Detect which cell encompasses the target text, then output its [X, Y] center coordinate. 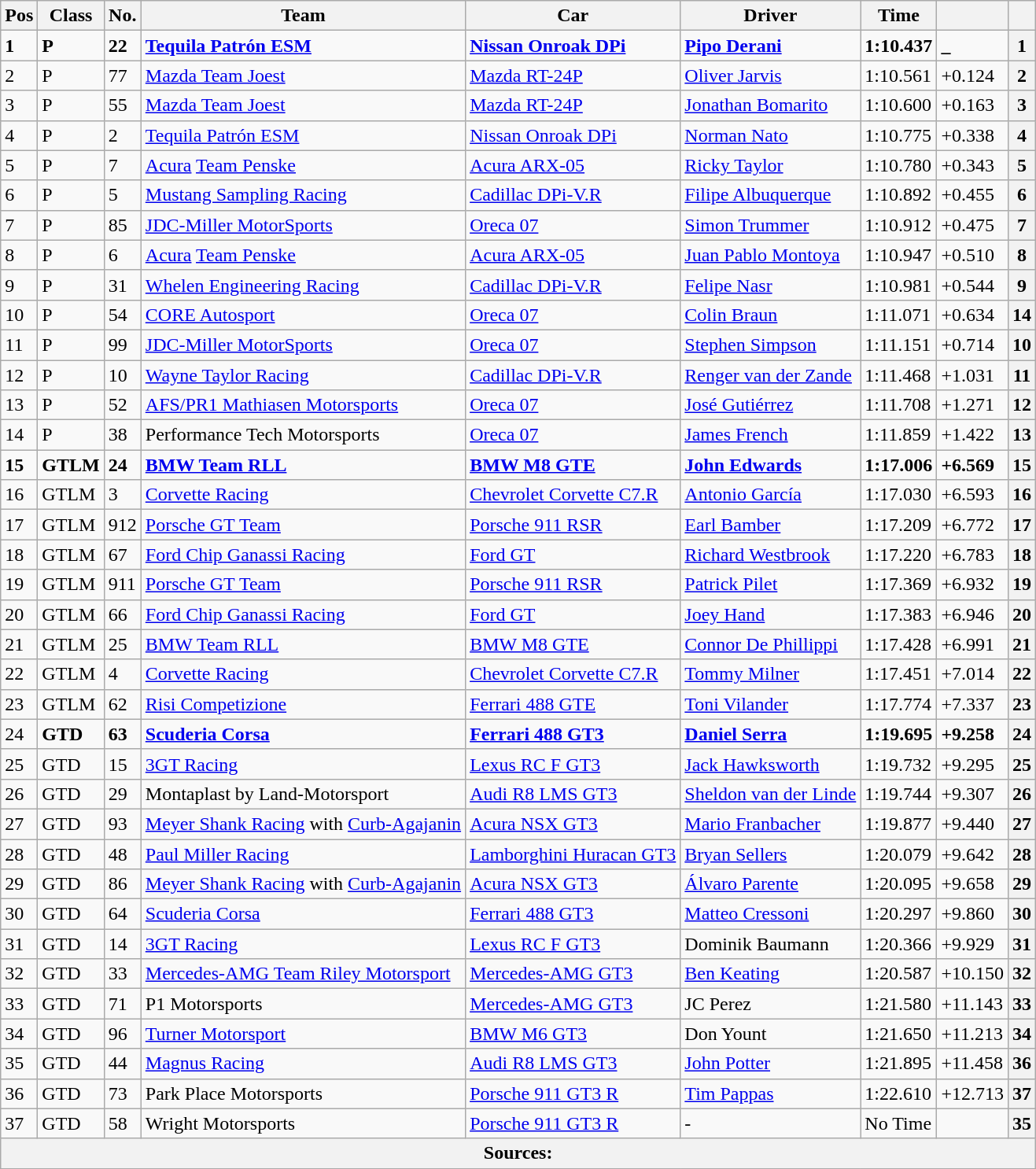
+9.440 [972, 824]
93 [123, 824]
64 [123, 914]
1:17.220 [898, 555]
1:10.912 [898, 225]
1:11.859 [898, 435]
Filipe Albuquerque [771, 195]
+6.772 [972, 525]
Richard Westbrook [771, 555]
+9.258 [972, 734]
1:17.006 [898, 465]
1:11.468 [898, 375]
Car [573, 16]
+11.458 [972, 1064]
Daniel Serra [771, 734]
Sheldon van der Linde [771, 794]
+0.338 [972, 135]
Norman Nato [771, 135]
Mercedes-AMG Team Riley Motorsport [303, 974]
P1 Motorsports [303, 1004]
1:20.366 [898, 944]
52 [123, 405]
Time [898, 16]
AFS/PR1 Mathiasen Motorsports [303, 405]
Dominik Baumann [771, 944]
+9.307 [972, 794]
Connor De Phillippi [771, 644]
912 [123, 525]
Oliver Jarvis [771, 76]
Pos [19, 16]
Joey Hand [771, 614]
Whelen Engineering Racing [303, 285]
Pipo Derani [771, 46]
Paul Miller Racing [303, 854]
BMW M6 GT3 [573, 1034]
77 [123, 76]
38 [123, 435]
1:20.079 [898, 854]
+1.422 [972, 435]
1:21.895 [898, 1064]
96 [123, 1034]
Ferrari 488 GTE [573, 704]
86 [123, 884]
1:11.071 [898, 315]
1:19.744 [898, 794]
Colin Braun [771, 315]
1:10.947 [898, 255]
1:19.695 [898, 734]
+0.714 [972, 345]
John Edwards [771, 465]
+1.271 [972, 405]
+7.337 [972, 704]
+6.932 [972, 584]
John Potter [771, 1064]
+6.991 [972, 644]
Álvaro Parente [771, 884]
Renger van der Zande [771, 375]
66 [123, 614]
Lamborghini Huracan GT3 [573, 854]
Wright Motorsports [303, 1123]
No. [123, 16]
Risi Competizione [303, 704]
1:17.451 [898, 674]
Ricky Taylor [771, 165]
1:10.437 [898, 46]
+0.455 [972, 195]
JC Perez [771, 1004]
Turner Motorsport [303, 1034]
55 [123, 105]
Bryan Sellers [771, 854]
+6.569 [972, 465]
73 [123, 1093]
+9.642 [972, 854]
1:10.780 [898, 165]
1:17.209 [898, 525]
Antonio García [771, 495]
1:19.877 [898, 824]
1:10.892 [898, 195]
Mario Franbacher [771, 824]
+11.213 [972, 1034]
85 [123, 225]
48 [123, 854]
+12.713 [972, 1093]
1:20.297 [898, 914]
Montaplast by Land-Motorsport [303, 794]
911 [123, 584]
Performance Tech Motorsports [303, 435]
1:21.650 [898, 1034]
+7.014 [972, 674]
Tim Pappas [771, 1093]
No Time [898, 1123]
+9.658 [972, 884]
1:10.775 [898, 135]
Wayne Taylor Racing [303, 375]
Sources: [518, 1153]
James French [771, 435]
_ [972, 46]
1:20.095 [898, 884]
Stephen Simpson [771, 345]
67 [123, 555]
58 [123, 1123]
+9.929 [972, 944]
Patrick Pilet [771, 584]
1:17.383 [898, 614]
1:22.610 [898, 1093]
Park Place Motorsports [303, 1093]
+0.634 [972, 315]
Felipe Nasr [771, 285]
Don Yount [771, 1034]
+9.860 [972, 914]
1:17.774 [898, 704]
Magnus Racing [303, 1064]
Toni Vilander [771, 704]
+6.946 [972, 614]
54 [123, 315]
Simon Trummer [771, 225]
62 [123, 704]
Driver [771, 16]
Matteo Cressoni [771, 914]
Team [303, 16]
1:11.151 [898, 345]
José Gutiérrez [771, 405]
+0.544 [972, 285]
+11.143 [972, 1004]
Earl Bamber [771, 525]
+9.295 [972, 764]
1:20.587 [898, 974]
44 [123, 1064]
Mustang Sampling Racing [303, 195]
1:17.369 [898, 584]
1:10.981 [898, 285]
71 [123, 1004]
1:10.600 [898, 105]
+1.031 [972, 375]
1:17.428 [898, 644]
1:11.708 [898, 405]
1:17.030 [898, 495]
+0.475 [972, 225]
Tommy Milner [771, 674]
1:19.732 [898, 764]
1:10.561 [898, 76]
Jonathan Bomarito [771, 105]
Jack Hawksworth [771, 764]
CORE Autosport [303, 315]
- [771, 1123]
+0.124 [972, 76]
Ben Keating [771, 974]
+6.593 [972, 495]
1:21.580 [898, 1004]
99 [123, 345]
+0.343 [972, 165]
+6.783 [972, 555]
63 [123, 734]
Class [71, 16]
+0.163 [972, 105]
+0.510 [972, 255]
+10.150 [972, 974]
Juan Pablo Montoya [771, 255]
